Scan for the cell matching the given text and deliver its (x, y) coordinate at center. 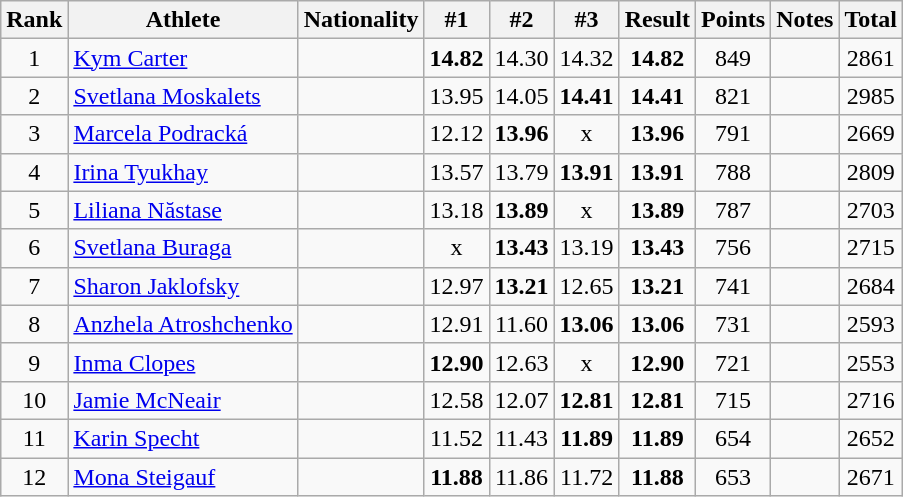
8 (34, 324)
2 (34, 96)
787 (734, 210)
821 (734, 96)
849 (734, 58)
2809 (871, 172)
721 (734, 362)
Total (871, 20)
2684 (871, 286)
Irina Tyukhay (183, 172)
11.43 (522, 438)
4 (34, 172)
13.19 (586, 248)
2553 (871, 362)
12.97 (456, 286)
Svetlana Moskalets (183, 96)
#3 (586, 20)
2861 (871, 58)
12.07 (522, 400)
#2 (522, 20)
Result (657, 20)
10 (34, 400)
5 (34, 210)
Kym Carter (183, 58)
2703 (871, 210)
#1 (456, 20)
Points (734, 20)
Sharon Jaklofsky (183, 286)
653 (734, 477)
14.32 (586, 58)
Nationality (361, 20)
Svetlana Buraga (183, 248)
Inma Clopes (183, 362)
741 (734, 286)
11.86 (522, 477)
14.05 (522, 96)
1 (34, 58)
Liliana Năstase (183, 210)
12.65 (586, 286)
12.12 (456, 134)
2671 (871, 477)
12 (34, 477)
Athlete (183, 20)
2715 (871, 248)
13.95 (456, 96)
11.72 (586, 477)
2985 (871, 96)
788 (734, 172)
Marcela Podracká (183, 134)
6 (34, 248)
791 (734, 134)
715 (734, 400)
13.79 (522, 172)
13.18 (456, 210)
2652 (871, 438)
2669 (871, 134)
3 (34, 134)
13.57 (456, 172)
654 (734, 438)
Mona Steigauf (183, 477)
2716 (871, 400)
Jamie McNeair (183, 400)
12.58 (456, 400)
Karin Specht (183, 438)
9 (34, 362)
14.30 (522, 58)
7 (34, 286)
11.60 (522, 324)
12.91 (456, 324)
731 (734, 324)
Rank (34, 20)
12.63 (522, 362)
Anzhela Atroshchenko (183, 324)
756 (734, 248)
11 (34, 438)
11.52 (456, 438)
2593 (871, 324)
Notes (805, 20)
